From the cell containing the given text, extract its center point as (X, Y) coordinate. 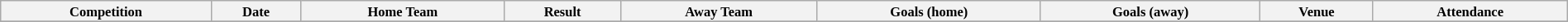
Goals (home) (929, 11)
Venue (1317, 11)
Away Team (719, 11)
Date (256, 11)
Competition (106, 11)
Result (562, 11)
Attendance (1470, 11)
Goals (away) (1150, 11)
Home Team (403, 11)
